Extract the [X, Y] coordinate from the center of the cell holding the provided text.  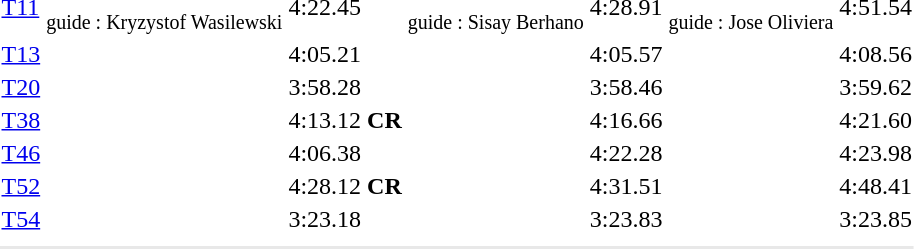
4:21.60 [876, 120]
4:48.41 [876, 186]
3:23.83 [626, 219]
4:23.98 [876, 153]
T13 [21, 54]
4:05.21 [345, 54]
3:59.62 [876, 87]
4:08.56 [876, 54]
4:13.12 CR [345, 120]
T20 [21, 87]
T46 [21, 153]
4:22.28 [626, 153]
4:28.12 CR [345, 186]
4:06.38 [345, 153]
3:23.18 [345, 219]
3:23.85 [876, 219]
4:31.51 [626, 186]
T38 [21, 120]
3:58.28 [345, 87]
T54 [21, 219]
3:58.46 [626, 87]
4:16.66 [626, 120]
T52 [21, 186]
4:05.57 [626, 54]
